Provide the (X, Y) coordinate of the cell's center where the given text is located.  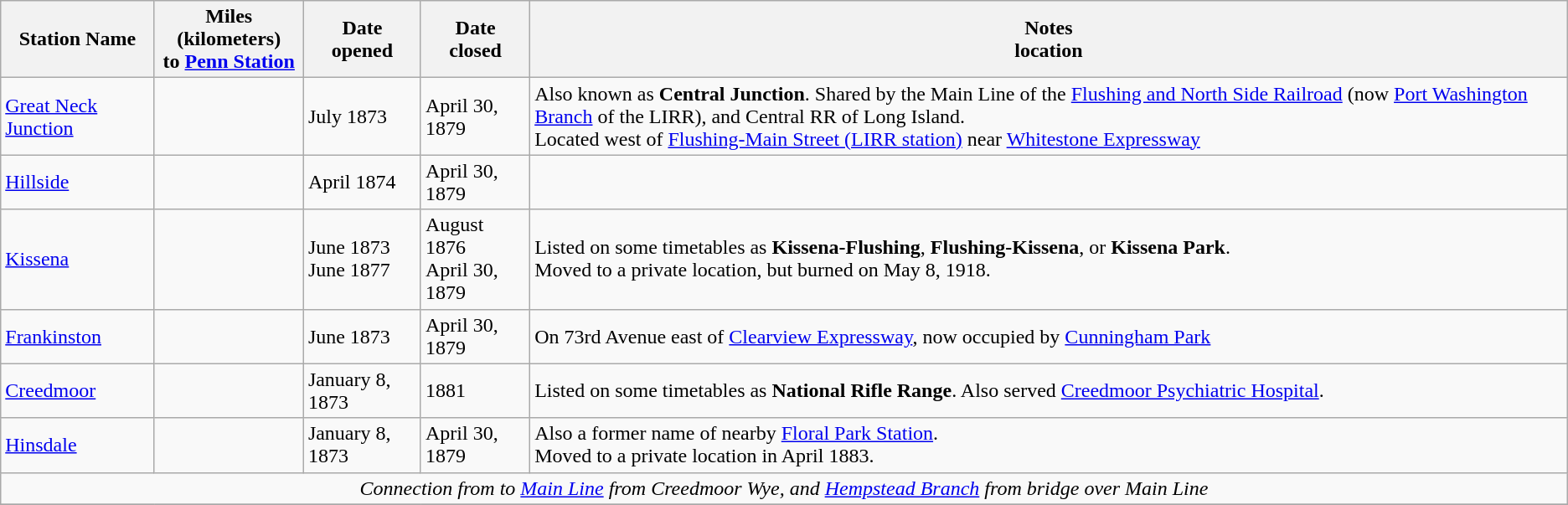
Dateopened (362, 39)
April 1874 (362, 183)
Miles (kilometers)to Penn Station (229, 39)
Noteslocation (1049, 39)
Hillside (77, 183)
Connection from to Main Line from Creedmoor Wye, and Hempstead Branch from bridge over Main Line (784, 488)
Creedmoor (77, 390)
July 1873 (362, 116)
Great Neck Junction (77, 116)
August 1876April 30, 1879 (475, 260)
Also a former name of nearby Floral Park Station.Moved to a private location in April 1883. (1049, 446)
On 73rd Avenue east of Clearview Expressway, now occupied by Cunningham Park (1049, 337)
Listed on some timetables as Kissena-Flushing, Flushing-Kissena, or Kissena Park.Moved to a private location, but burned on May 8, 1918. (1049, 260)
1881 (475, 390)
June 1873June 1877 (362, 260)
Dateclosed (475, 39)
Listed on some timetables as National Rifle Range. Also served Creedmoor Psychiatric Hospital. (1049, 390)
Kissena (77, 260)
June 1873 (362, 337)
Station Name (77, 39)
Hinsdale (77, 446)
Frankinston (77, 337)
